Pinpoint the cell where the given text exists, returning its [X, Y] midpoint coordinate. 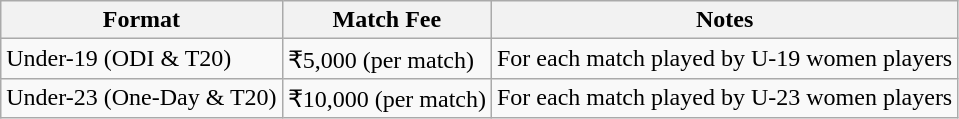
Format [142, 20]
Under-19 (ODI & T20) [142, 59]
Notes [724, 20]
₹5,000 (per match) [386, 59]
For each match played by U-23 women players [724, 98]
Match Fee [386, 20]
For each match played by U-19 women players [724, 59]
₹10,000 (per match) [386, 98]
Under-23 (One-Day & T20) [142, 98]
